Find where the given text appears and provide that cell's center as (X, Y) coordinate. 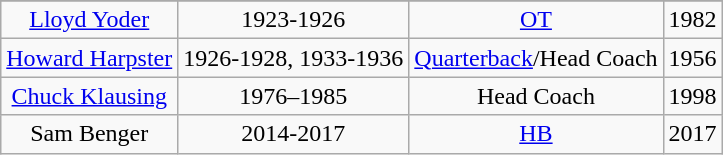
1956 (692, 58)
Sam Benger (90, 134)
Quarterback/Head Coach (536, 58)
Lloyd Yoder (90, 20)
Head Coach (536, 96)
2017 (692, 134)
1926-1928, 1933-1936 (294, 58)
HB (536, 134)
1998 (692, 96)
1982 (692, 20)
OT (536, 20)
Howard Harpster (90, 58)
Chuck Klausing (90, 96)
1923-1926 (294, 20)
2014-2017 (294, 134)
1976–1985 (294, 96)
